Extract the [X, Y] coordinate from the center of the cell holding the provided text.  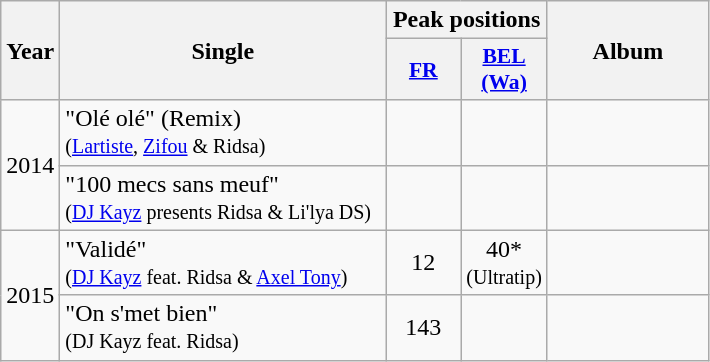
Peak positions [466, 20]
12 [424, 262]
Single [223, 50]
BEL (Wa) [504, 70]
FR [424, 70]
Year [30, 50]
143 [424, 328]
"On s'met bien" (DJ Kayz feat. Ridsa) [223, 328]
Album [628, 50]
"Validé" (DJ Kayz feat. Ridsa & Axel Tony) [223, 262]
2015 [30, 295]
40*(Ultratip) [504, 262]
2014 [30, 165]
"Olé olé" (Remix) (Lartiste, Zifou & Ridsa) [223, 132]
"100 mecs sans meuf" (DJ Kayz presents Ridsa & Li'lya DS) [223, 198]
